Detect which cell encompasses the target text, then output its (X, Y) center coordinate. 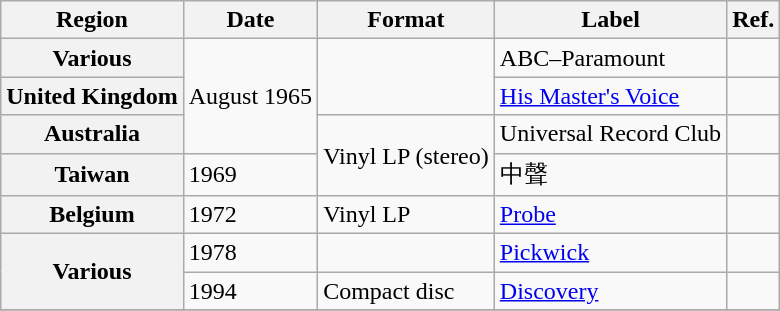
Label (610, 20)
Vinyl LP (stereo) (406, 156)
1978 (250, 253)
1972 (250, 215)
His Master's Voice (610, 96)
1969 (250, 174)
Ref. (754, 20)
Pickwick (610, 253)
中聲 (610, 174)
Australia (92, 134)
Belgium (92, 215)
Format (406, 20)
Vinyl LP (406, 215)
Discovery (610, 291)
Universal Record Club (610, 134)
1994 (250, 291)
Region (92, 20)
ABC–Paramount (610, 58)
August 1965 (250, 96)
Compact disc (406, 291)
Taiwan (92, 174)
United Kingdom (92, 96)
Probe (610, 215)
Date (250, 20)
